Find where the given text appears and provide that cell's center as (x, y) coordinate. 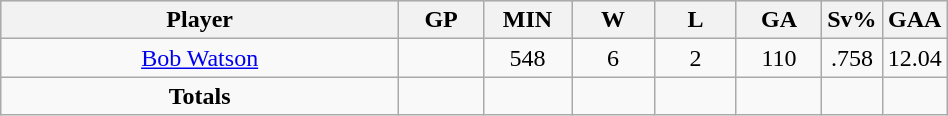
Bob Watson (200, 58)
GP (442, 20)
GAA (914, 20)
12.04 (914, 58)
Sv% (852, 20)
548 (528, 58)
2 (696, 58)
MIN (528, 20)
110 (778, 58)
Player (200, 20)
Totals (200, 96)
GA (778, 20)
L (696, 20)
.758 (852, 58)
6 (614, 58)
W (614, 20)
